For the text-containing cell, return its midpoint in [X, Y] coordinate format. 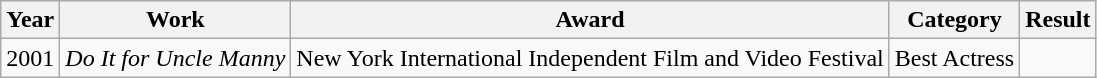
Best Actress [954, 58]
Result [1058, 20]
Work [176, 20]
2001 [30, 58]
Category [954, 20]
Award [590, 20]
New York International Independent Film and Video Festival [590, 58]
Year [30, 20]
Do It for Uncle Manny [176, 58]
